Return (X, Y) of the center of cell containing provided text 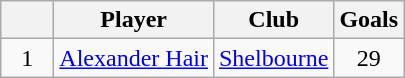
Club (273, 20)
Goals (369, 20)
Player (134, 20)
Shelbourne (273, 58)
29 (369, 58)
1 (28, 58)
Alexander Hair (134, 58)
